Extract the [x, y] coordinate from the center of the cell holding the provided text.  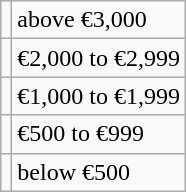
above €3,000 [99, 20]
€500 to €999 [99, 134]
€2,000 to €2,999 [99, 58]
below €500 [99, 172]
€1,000 to €1,999 [99, 96]
